Determine the (X, Y) coordinate at the center of the cell enclosing the given text.  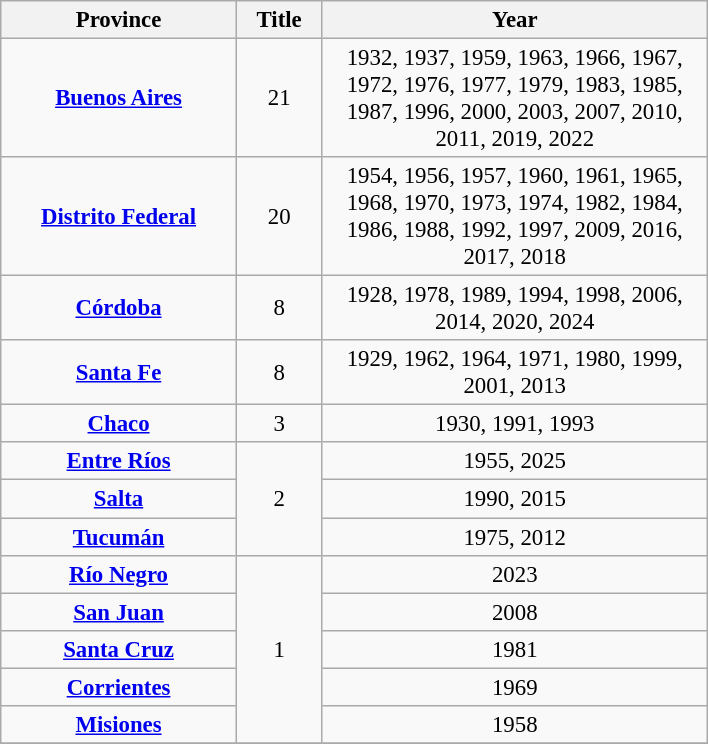
1955, 2025 (515, 461)
Salta (119, 499)
1932, 1937, 1959, 1963, 1966, 1967, 1972, 1976, 1977, 1979, 1983, 1985, 1987, 1996, 2000, 2003, 2007, 2010, 2011, 2019, 2022 (515, 98)
1969 (515, 687)
Córdoba (119, 308)
Entre Ríos (119, 461)
Tucumán (119, 537)
Year (515, 20)
3 (279, 424)
1981 (515, 649)
1 (279, 649)
1930, 1991, 1993 (515, 424)
1929, 1962, 1964, 1971, 1980, 1999, 2001, 2013 (515, 372)
2023 (515, 574)
San Juan (119, 612)
2008 (515, 612)
21 (279, 98)
Misiones (119, 725)
1958 (515, 725)
1954, 1956, 1957, 1960, 1961, 1965, 1968, 1970, 1973, 1974, 1982, 1984, 1986, 1988, 1992, 1997, 2009, 2016, 2017, 2018 (515, 216)
1928, 1978, 1989, 1994, 1998, 2006, 2014, 2020, 2024 (515, 308)
Río Negro (119, 574)
Chaco (119, 424)
Santa Cruz (119, 649)
Province (119, 20)
2 (279, 498)
Distrito Federal (119, 216)
Title (279, 20)
Santa Fe (119, 372)
Buenos Aires (119, 98)
1975, 2012 (515, 537)
Corrientes (119, 687)
1990, 2015 (515, 499)
20 (279, 216)
